From the cell containing the given text, extract its center point as (x, y) coordinate. 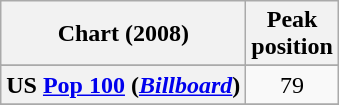
79 (292, 85)
US Pop 100 (Billboard) (124, 85)
Peakposition (292, 34)
Chart (2008) (124, 34)
